Return the (X, Y) coordinate for the center point of the cell that contains the specified text.  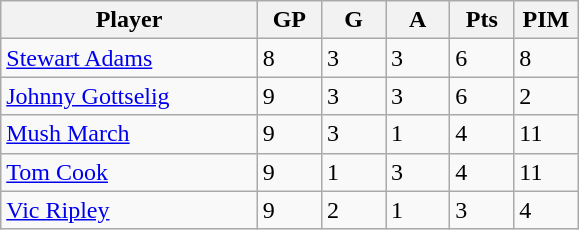
GP (289, 20)
Vic Ripley (130, 210)
Pts (482, 20)
PIM (546, 20)
G (353, 20)
A (418, 20)
Johnny Gottselig (130, 96)
Mush March (130, 134)
Stewart Adams (130, 58)
Player (130, 20)
Tom Cook (130, 172)
